Output the (X, Y) coordinate of the center of the cell containing the given text.  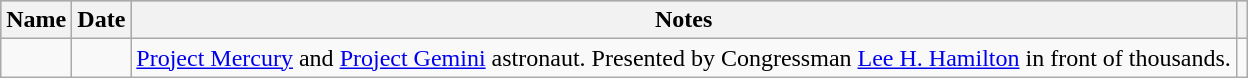
Name (36, 20)
Notes (684, 20)
Date (102, 20)
Project Mercury and Project Gemini astronaut. Presented by Congressman Lee H. Hamilton in front of thousands. (684, 58)
